Return (X, Y) of the center of cell containing provided text 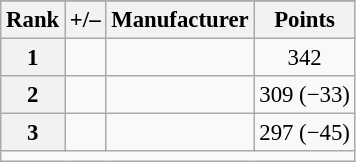
Manufacturer (180, 20)
1 (33, 58)
342 (304, 58)
+/– (86, 20)
309 (−33) (304, 95)
Rank (33, 20)
297 (−45) (304, 133)
Points (304, 20)
2 (33, 95)
3 (33, 133)
